Identify which cell holds the provided text, then report its (x, y) central coordinate. 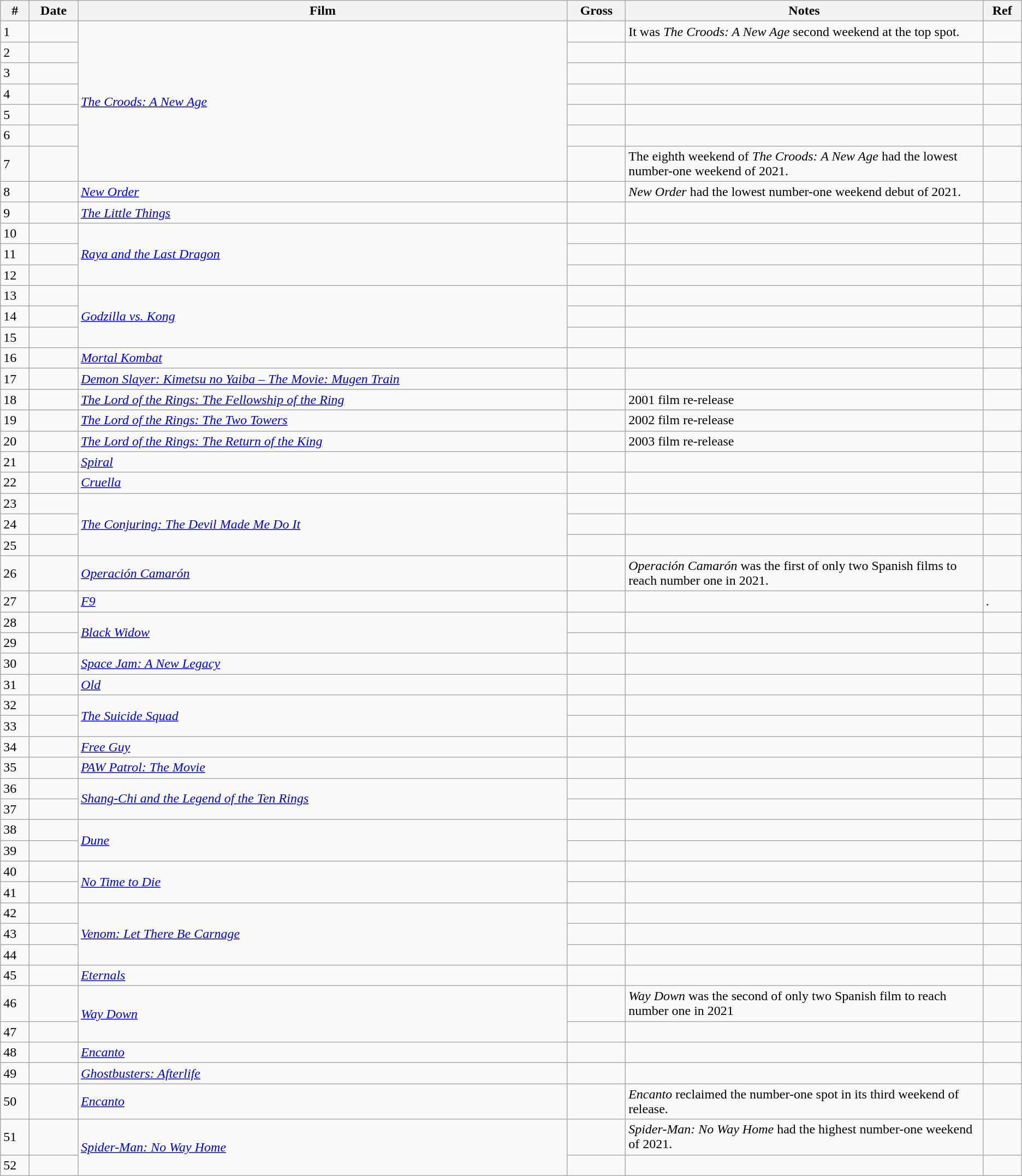
29 (15, 643)
New Order (323, 192)
51 (15, 1137)
Way Down (323, 1014)
6 (15, 135)
27 (15, 601)
Film (323, 11)
Notes (805, 11)
Gross (596, 11)
Ghostbusters: Afterlife (323, 1073)
Space Jam: A New Legacy (323, 664)
Dune (323, 840)
19 (15, 420)
Operación Camarón (323, 573)
2 (15, 52)
38 (15, 830)
15 (15, 337)
24 (15, 524)
42 (15, 913)
37 (15, 809)
9 (15, 212)
46 (15, 1003)
Ref (1002, 11)
The eighth weekend of The Croods: A New Age had the lowest number-one weekend of 2021. (805, 164)
10 (15, 233)
40 (15, 871)
5 (15, 115)
25 (15, 545)
20 (15, 441)
Spider-Man: No Way Home had the highest number-one weekend of 2021. (805, 1137)
14 (15, 317)
PAW Patrol: The Movie (323, 768)
47 (15, 1032)
32 (15, 705)
41 (15, 892)
35 (15, 768)
Spiral (323, 462)
Date (54, 11)
2002 film re-release (805, 420)
22 (15, 483)
45 (15, 976)
16 (15, 358)
48 (15, 1053)
Spider-Man: No Way Home (323, 1148)
49 (15, 1073)
26 (15, 573)
It was The Croods: A New Age second weekend at the top spot. (805, 32)
31 (15, 685)
17 (15, 379)
33 (15, 726)
8 (15, 192)
Venom: Let There Be Carnage (323, 934)
7 (15, 164)
# (15, 11)
Black Widow (323, 632)
30 (15, 664)
34 (15, 747)
Cruella (323, 483)
New Order had the lowest number-one weekend debut of 2021. (805, 192)
Godzilla vs. Kong (323, 317)
Mortal Kombat (323, 358)
44 (15, 955)
21 (15, 462)
23 (15, 503)
The Conjuring: The Devil Made Me Do It (323, 524)
39 (15, 851)
The Lord of the Rings: The Return of the King (323, 441)
Way Down was the second of only two Spanish film to reach number one in 2021 (805, 1003)
12 (15, 275)
43 (15, 934)
13 (15, 296)
The Suicide Squad (323, 716)
The Lord of the Rings: The Two Towers (323, 420)
The Lord of the Rings: The Fellowship of the Ring (323, 400)
. (1002, 601)
The Croods: A New Age (323, 102)
Shang-Chi and the Legend of the Ten Rings (323, 799)
11 (15, 254)
18 (15, 400)
1 (15, 32)
2003 film re-release (805, 441)
No Time to Die (323, 882)
36 (15, 788)
3 (15, 73)
4 (15, 94)
Eternals (323, 976)
The Little Things (323, 212)
52 (15, 1165)
2001 film re-release (805, 400)
Old (323, 685)
Demon Slayer: Kimetsu no Yaiba – The Movie: Mugen Train (323, 379)
Free Guy (323, 747)
F9 (323, 601)
Encanto reclaimed the number-one spot in its third weekend of release. (805, 1102)
28 (15, 622)
50 (15, 1102)
Operación Camarón was the first of only two Spanish films to reach number one in 2021. (805, 573)
Raya and the Last Dragon (323, 254)
